Find where the given text appears and provide that cell's center as [x, y] coordinate. 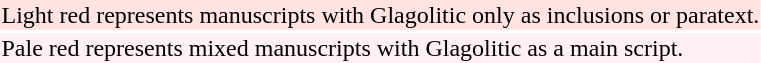
Light red represents manuscripts with Glagolitic only as inclusions or paratext. [380, 15]
Pale red represents mixed manuscripts with Glagolitic as a main script. [380, 48]
